Determine the (X, Y) coordinate at the center of the cell enclosing the given text.  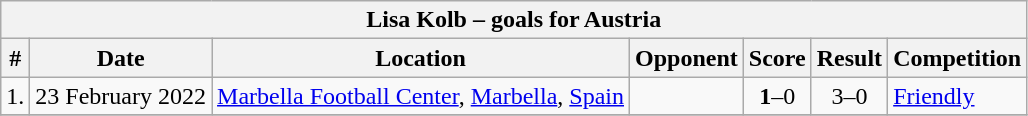
1–0 (777, 96)
# (16, 58)
Lisa Kolb – goals for Austria (514, 20)
1. (16, 96)
Date (121, 58)
3–0 (849, 96)
23 February 2022 (121, 96)
Friendly (958, 96)
Competition (958, 58)
Opponent (687, 58)
Marbella Football Center, Marbella, Spain (421, 96)
Score (777, 58)
Location (421, 58)
Result (849, 58)
